Find where the given text appears and provide that cell's center as (x, y) coordinate. 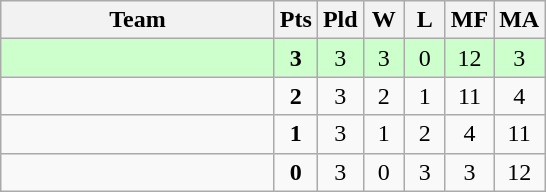
MA (520, 20)
W (384, 20)
Team (138, 20)
MF (469, 20)
Pld (340, 20)
L (424, 20)
Pts (296, 20)
